Find where the given text appears and provide that cell's center as [x, y] coordinate. 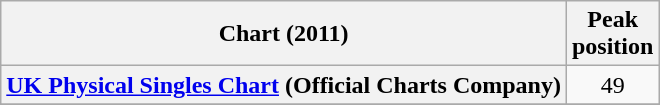
49 [612, 85]
Chart (2011) [284, 34]
UK Physical Singles Chart (Official Charts Company) [284, 85]
Peakposition [612, 34]
